Identify which cell holds the provided text, then report its [x, y] central coordinate. 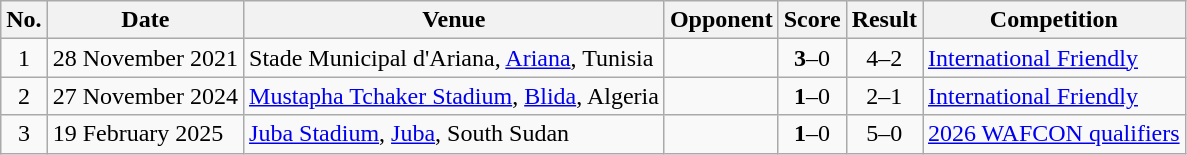
Opponent [721, 20]
2026 WAFCON qualifiers [1054, 134]
Result [884, 20]
No. [24, 20]
3–0 [812, 58]
2 [24, 96]
Score [812, 20]
28 November 2021 [145, 58]
Mustapha Tchaker Stadium, Blida, Algeria [454, 96]
5–0 [884, 134]
Juba Stadium, Juba, South Sudan [454, 134]
1 [24, 58]
Venue [454, 20]
2–1 [884, 96]
4–2 [884, 58]
Stade Municipal d'Ariana, Ariana, Tunisia [454, 58]
Competition [1054, 20]
27 November 2024 [145, 96]
3 [24, 134]
19 February 2025 [145, 134]
Date [145, 20]
